Find where the given text appears and provide that cell's center as (x, y) coordinate. 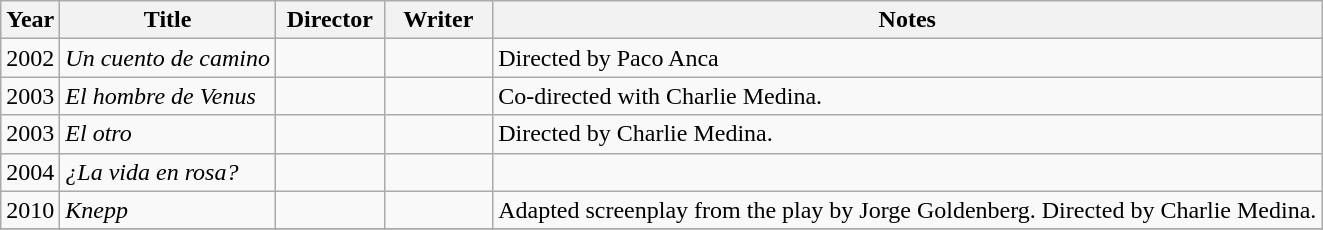
Un cuento de camino (168, 58)
2002 (30, 58)
Writer (438, 20)
Directed by Charlie Medina. (908, 134)
Year (30, 20)
Co-directed with Charlie Medina. (908, 96)
Directed by Paco Anca (908, 58)
2010 (30, 210)
Notes (908, 20)
Adapted screenplay from the play by Jorge Goldenberg. Directed by Charlie Medina. (908, 210)
El hombre de Venus (168, 96)
¿La vida en rosa? (168, 172)
El otro (168, 134)
Director (330, 20)
Knepp (168, 210)
Title (168, 20)
2004 (30, 172)
